Capture the cell that displays the provided text and extract its (x, y) central coordinate. 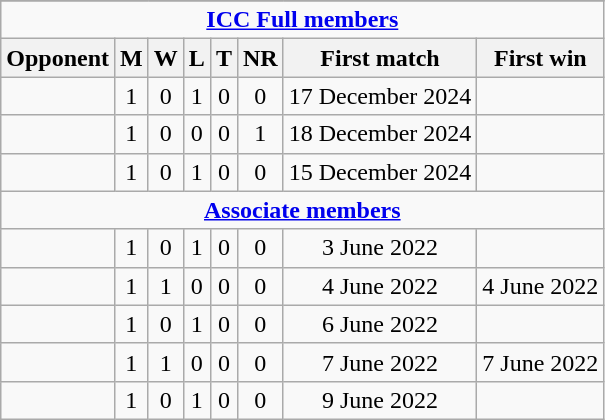
ICC Full members (302, 20)
15 December 2024 (380, 172)
W (166, 58)
6 June 2022 (380, 324)
NR (260, 58)
3 June 2022 (380, 248)
Opponent (58, 58)
M (132, 58)
17 December 2024 (380, 96)
T (224, 58)
18 December 2024 (380, 134)
First win (540, 58)
Associate members (302, 210)
9 June 2022 (380, 400)
L (196, 58)
First match (380, 58)
